Determine the [x, y] coordinate at the center of the cell enclosing the given text.  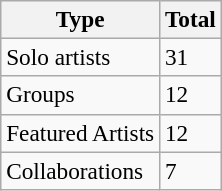
Type [80, 19]
Groups [80, 95]
Solo artists [80, 57]
31 [191, 57]
Featured Artists [80, 133]
7 [191, 170]
Collaborations [80, 170]
Total [191, 19]
